Scan for the cell matching the given text and deliver its (X, Y) coordinate at center. 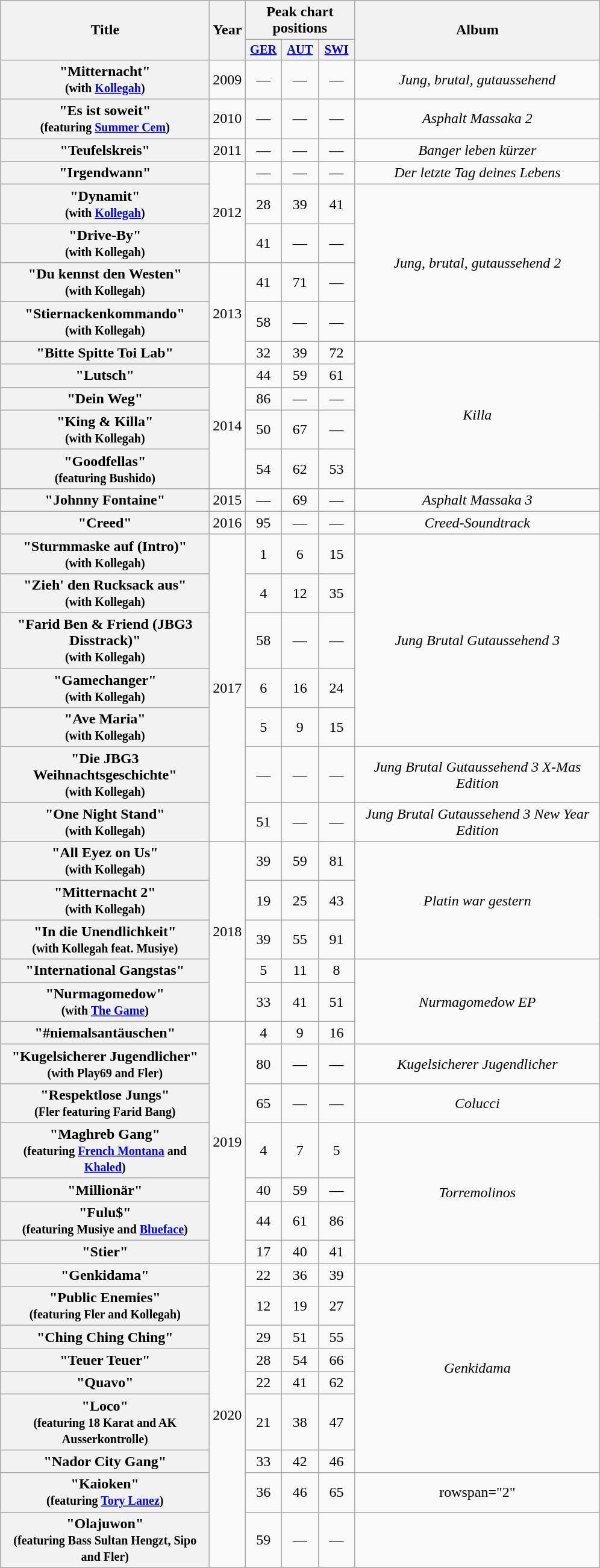
Creed-Soundtrack (477, 523)
Jung, brutal, gutaussehend (477, 80)
"Respektlose Jungs"(Fler featuring Farid Bang) (105, 1103)
17 (264, 1252)
Jung Brutal Gutaussehend 3 X-Mas Edition (477, 775)
Title (105, 30)
24 (336, 688)
69 (300, 500)
"Drive-By"(with Kollegah) (105, 244)
"Bitte Spitte Toi Lab" (105, 353)
2017 (228, 687)
"Mitternacht 2"(with Kollegah) (105, 901)
66 (336, 1360)
2018 (228, 931)
35 (336, 593)
"Mitternacht"(with Kollegah) (105, 80)
"Kaioken"(featuring Tory Lanez) (105, 1493)
"Stier" (105, 1252)
"Teufelskreis" (105, 150)
GER (264, 50)
"Loco"(featuring 18 Karat and AK Ausserkontrolle) (105, 1422)
2010 (228, 119)
"King & Killa"(with Kollegah) (105, 429)
"Teuer Teuer" (105, 1360)
2012 (228, 212)
Peak chart positions (300, 20)
"Lutsch" (105, 376)
Killa (477, 415)
1 (264, 553)
Banger leben kürzer (477, 150)
Asphalt Massaka 3 (477, 500)
"Kugelsicherer Jugendlicher"(with Play69 and Fler) (105, 1063)
67 (300, 429)
"Zieh' den Rucksack aus"(with Kollegah) (105, 593)
50 (264, 429)
"Goodfellas"(featuring Bushido) (105, 469)
2014 (228, 426)
"Fulu$"(featuring Musiye and Blueface) (105, 1220)
SWI (336, 50)
2009 (228, 80)
2015 (228, 500)
Torremolinos (477, 1192)
"Stiernackenkommando"(with Kollegah) (105, 322)
"Nurmagomedow"(with The Game) (105, 1002)
81 (336, 861)
72 (336, 353)
2013 (228, 313)
Asphalt Massaka 2 (477, 119)
"Farid Ben & Friend (JBG3 Disstrack)"(with Kollegah) (105, 641)
"Irgendwann" (105, 173)
Album (477, 30)
"Creed" (105, 523)
7 (300, 1150)
2011 (228, 150)
"Millionär" (105, 1189)
2016 (228, 523)
"Quavo" (105, 1383)
21 (264, 1422)
"One Night Stand"(with Kollegah) (105, 822)
80 (264, 1063)
"Johnny Fontaine" (105, 500)
53 (336, 469)
"Dynamit"(with Kollegah) (105, 204)
"Olajuwon"(featuring Bass Sultan Hengzt, Sipo and Fler) (105, 1540)
Year (228, 30)
11 (300, 971)
Colucci (477, 1103)
91 (336, 939)
Platin war gestern (477, 901)
47 (336, 1422)
29 (264, 1337)
rowspan="2" (477, 1493)
Genkidama (477, 1368)
Jung Brutal Gutaussehend 3 (477, 640)
2020 (228, 1415)
42 (300, 1461)
38 (300, 1422)
Nurmagomedow EP (477, 1002)
"Sturmmaske auf (Intro)"(with Kollegah) (105, 553)
32 (264, 353)
"Ching Ching Ching" (105, 1337)
Der letzte Tag deines Lebens (477, 173)
AUT (300, 50)
"Du kennst den Westen"(with Kollegah) (105, 282)
"Nador City Gang" (105, 1461)
"Die JBG3 Weihnachtsgeschichte"(with Kollegah) (105, 775)
"All Eyez on Us"(with Kollegah) (105, 861)
"Es ist soweit"(featuring Summer Cem) (105, 119)
"International Gangstas" (105, 971)
25 (300, 901)
71 (300, 282)
"Maghreb Gang"(featuring French Montana and Khaled) (105, 1150)
Kugelsicherer Jugendlicher (477, 1063)
27 (336, 1306)
2019 (228, 1142)
"Dein Weg" (105, 398)
"Gamechanger"(with Kollegah) (105, 688)
"In die Unendlichkeit"(with Kollegah feat. Musiye) (105, 939)
Jung Brutal Gutaussehend 3 New Year Edition (477, 822)
43 (336, 901)
95 (264, 523)
"Public Enemies"(featuring Fler and Kollegah) (105, 1306)
"#niemalsantäuschen" (105, 1033)
"Ave Maria"(with Kollegah) (105, 727)
Jung, brutal, gutaussehend 2 (477, 263)
8 (336, 971)
"Genkidama" (105, 1275)
